Identify which cell holds the provided text, then report its [x, y] central coordinate. 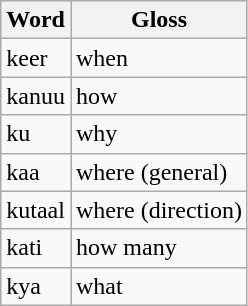
why [158, 134]
kya [36, 286]
keer [36, 58]
where (general) [158, 172]
kanuu [36, 96]
when [158, 58]
Gloss [158, 20]
what [158, 286]
kutaal [36, 210]
how many [158, 248]
kaa [36, 172]
where (direction) [158, 210]
ku [36, 134]
Word [36, 20]
how [158, 96]
kati [36, 248]
